Determine the [x, y] coordinate at the center of the cell enclosing the given text.  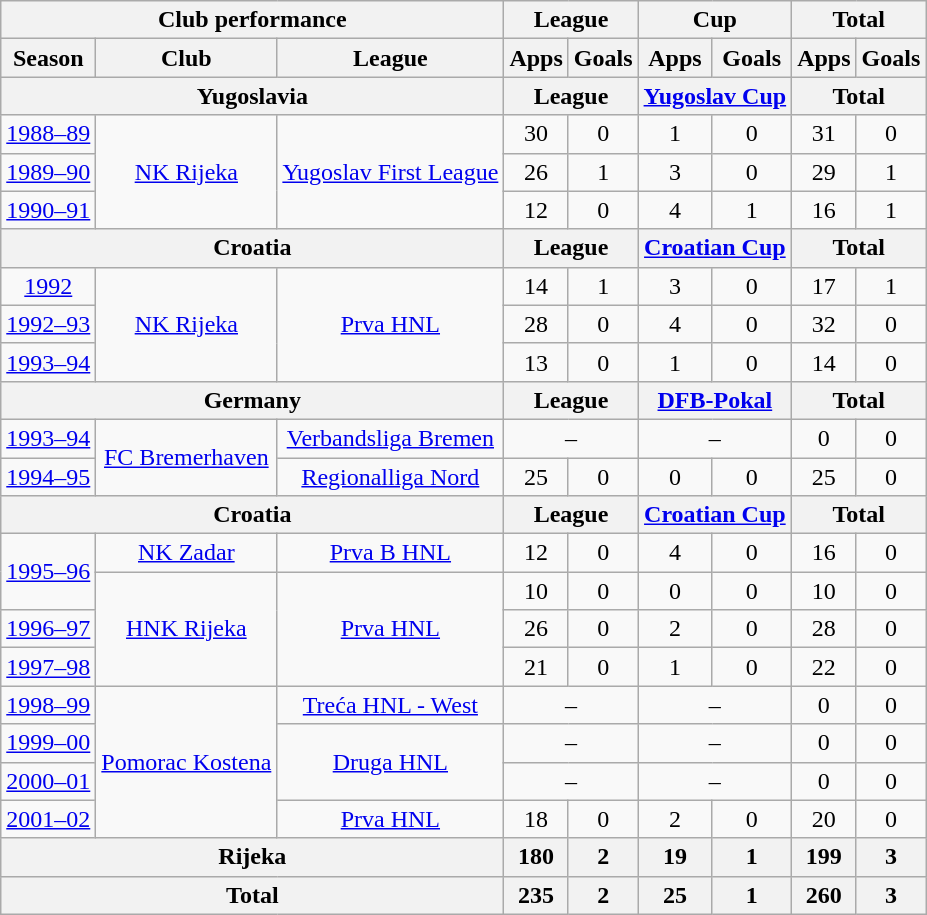
NK Zadar [186, 553]
FC Bremerhaven [186, 457]
22 [824, 667]
1989–90 [48, 172]
DFB-Pokal [715, 400]
30 [536, 134]
Yugoslavia [252, 96]
Germany [252, 400]
21 [536, 667]
1998–99 [48, 705]
1995–96 [48, 572]
32 [824, 324]
Club [186, 58]
18 [536, 819]
Verbandsliga Bremen [390, 438]
180 [536, 857]
29 [824, 172]
1992–93 [48, 324]
Rijeka [252, 857]
260 [824, 895]
Regionalliga Nord [390, 477]
20 [824, 819]
Cup [715, 20]
Yugoslav Cup [715, 96]
199 [824, 857]
Pomorac Kostena [186, 762]
19 [675, 857]
1992 [48, 286]
Druga HNL [390, 762]
Club performance [252, 20]
1990–91 [48, 210]
31 [824, 134]
Treća HNL - West [390, 705]
2001–02 [48, 819]
2000–01 [48, 781]
Prva B HNL [390, 553]
1988–89 [48, 134]
Yugoslav First League [390, 172]
17 [824, 286]
1994–95 [48, 477]
Season [48, 58]
HNK Rijeka [186, 629]
1997–98 [48, 667]
235 [536, 895]
13 [536, 362]
1996–97 [48, 629]
1999–00 [48, 743]
